Pinpoint the cell where the given text exists, returning its (X, Y) midpoint coordinate. 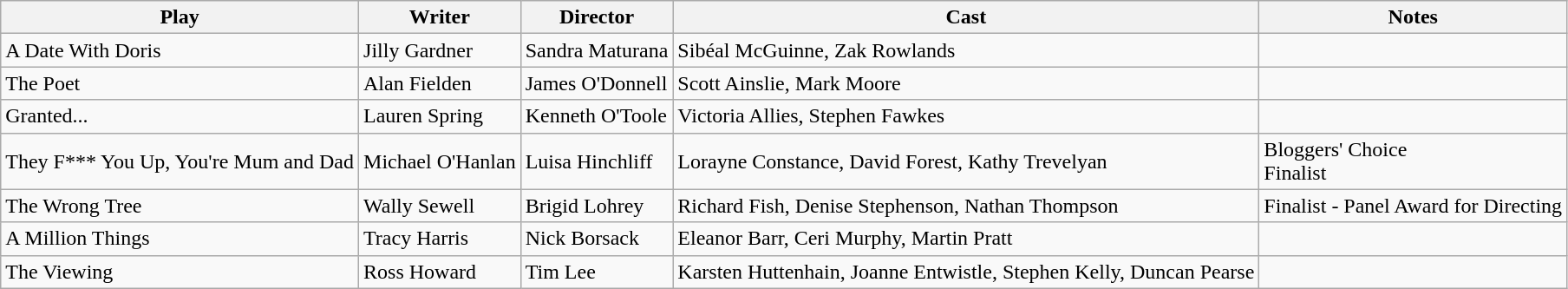
Finalist - Panel Award for Directing (1414, 206)
They F*** You Up, You're Mum and Dad (180, 161)
The Viewing (180, 272)
James O'Donnell (597, 83)
Sandra Maturana (597, 50)
Jilly Gardner (441, 50)
Tim Lee (597, 272)
Ross Howard (441, 272)
Karsten Huttenhain, Joanne Entwistle, Stephen Kelly, Duncan Pearse (966, 272)
Tracy Harris (441, 239)
Victoria Allies, Stephen Fawkes (966, 116)
Writer (441, 17)
Cast (966, 17)
The Poet (180, 83)
Lauren Spring (441, 116)
Richard Fish, Denise Stephenson, Nathan Thompson (966, 206)
A Date With Doris (180, 50)
Wally Sewell (441, 206)
Play (180, 17)
A Million Things (180, 239)
Kenneth O'Toole (597, 116)
Alan Fielden (441, 83)
Notes (1414, 17)
Granted... (180, 116)
Luisa Hinchliff (597, 161)
Brigid Lohrey (597, 206)
Sibéal McGuinne, Zak Rowlands (966, 50)
Scott Ainslie, Mark Moore (966, 83)
Director (597, 17)
Nick Borsack (597, 239)
Eleanor Barr, Ceri Murphy, Martin Pratt (966, 239)
The Wrong Tree (180, 206)
Lorayne Constance, David Forest, Kathy Trevelyan (966, 161)
Bloggers' ChoiceFinalist (1414, 161)
Michael O'Hanlan (441, 161)
